Locate the cell with the specified text and output its [X, Y] center coordinate. 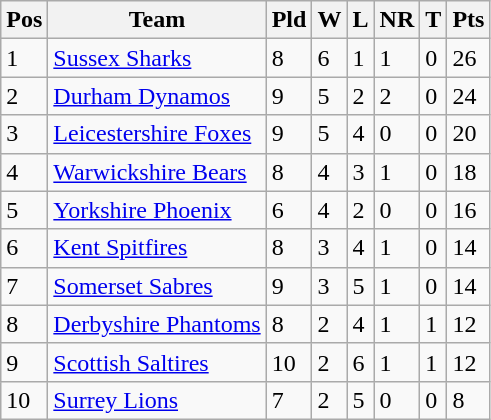
W [330, 20]
Leicestershire Foxes [157, 134]
Pld [289, 20]
Somerset Sabres [157, 286]
Scottish Saltires [157, 362]
Durham Dynamos [157, 96]
20 [468, 134]
Pts [468, 20]
T [434, 20]
Kent Spitfires [157, 248]
Yorkshire Phoenix [157, 210]
18 [468, 172]
Pos [24, 20]
Surrey Lions [157, 400]
Team [157, 20]
Warwickshire Bears [157, 172]
26 [468, 58]
L [360, 20]
Sussex Sharks [157, 58]
16 [468, 210]
NR [397, 20]
24 [468, 96]
Derbyshire Phantoms [157, 324]
